Return (X, Y) of the center of cell containing provided text 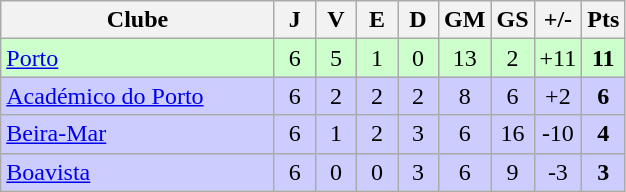
D (418, 20)
Académico do Porto (138, 96)
GM (465, 20)
11 (604, 58)
E (376, 20)
13 (465, 58)
-3 (558, 172)
+2 (558, 96)
GS (512, 20)
Pts (604, 20)
8 (465, 96)
Clube (138, 20)
+11 (558, 58)
4 (604, 134)
J (294, 20)
Boavista (138, 172)
V (336, 20)
9 (512, 172)
-10 (558, 134)
+/- (558, 20)
16 (512, 134)
5 (336, 58)
Porto (138, 58)
Beira-Mar (138, 134)
